Extract the (X, Y) coordinate from the center of the cell holding the provided text.  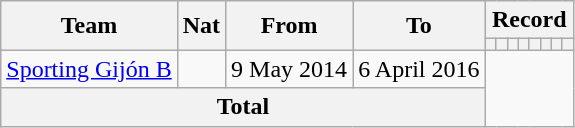
Record (529, 20)
9 May 2014 (290, 69)
6 April 2016 (419, 69)
Nat (201, 26)
Total (243, 107)
From (290, 26)
To (419, 26)
Team (89, 26)
Sporting Gijón B (89, 69)
